Detect which cell encompasses the target text, then output its (x, y) center coordinate. 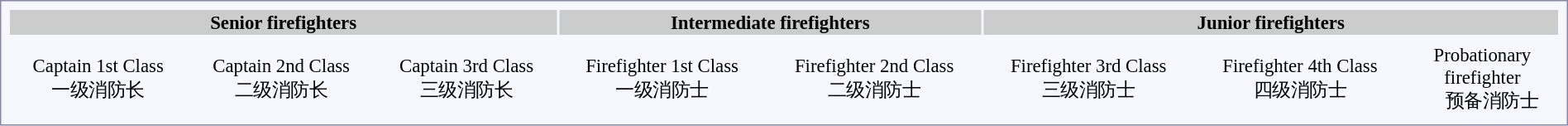
Firefighter 1st Class一级消防士 (662, 79)
Firefighter 4th Class四级消防士 (1300, 79)
Probationary firefighter 预备消防士 (1482, 79)
Senior firefighters (283, 22)
Captain 3rd Class三级消防长 (466, 79)
Firefighter 2nd Class二级消防士 (875, 79)
Captain 1st Class一级消防长 (98, 79)
Intermediate firefighters (770, 22)
Captain 2nd Class二级消防长 (281, 79)
Junior firefighters (1270, 22)
Firefighter 3rd Class三级消防士 (1088, 79)
